From the cell containing the given text, extract its center point as (X, Y) coordinate. 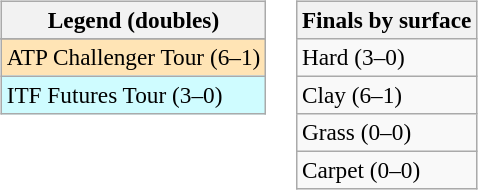
Clay (6–1) (387, 95)
Grass (0–0) (387, 133)
Hard (3–0) (387, 57)
Finals by surface (387, 20)
Legend (doubles) (133, 20)
Carpet (0–0) (387, 171)
ATP Challenger Tour (6–1) (133, 57)
ITF Futures Tour (3–0) (133, 95)
